Find where the given text appears and provide that cell's center as (X, Y) coordinate. 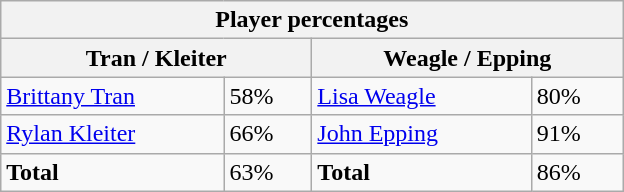
91% (577, 134)
John Epping (422, 134)
Player percentages (312, 20)
86% (577, 172)
Rylan Kleiter (112, 134)
Tran / Kleiter (156, 58)
63% (268, 172)
Brittany Tran (112, 96)
66% (268, 134)
80% (577, 96)
Lisa Weagle (422, 96)
58% (268, 96)
Weagle / Epping (468, 58)
